From the cell containing the given text, extract its center point as [x, y] coordinate. 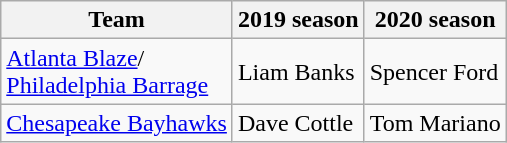
Team [117, 20]
2019 season [298, 20]
Atlanta Blaze/ Philadelphia Barrage [117, 72]
Tom Mariano [435, 123]
Liam Banks [298, 72]
Spencer Ford [435, 72]
2020 season [435, 20]
Chesapeake Bayhawks [117, 123]
Dave Cottle [298, 123]
